Detect which cell encompasses the target text, then output its (x, y) center coordinate. 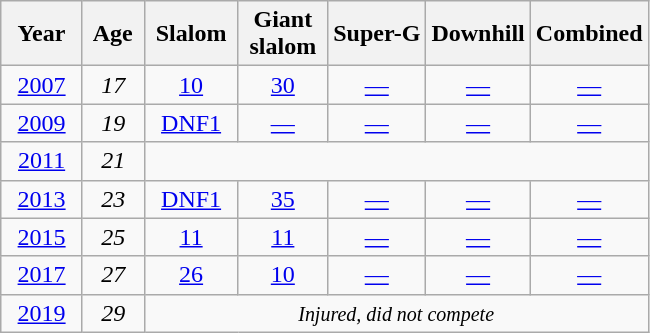
19 (113, 123)
2017 (42, 275)
Super-G (377, 34)
2007 (42, 85)
Downhill (478, 34)
2015 (42, 237)
27 (113, 275)
2013 (42, 199)
29 (113, 313)
2011 (42, 161)
Slalom (191, 34)
2019 (42, 313)
Year (42, 34)
23 (113, 199)
35 (283, 199)
Giant slalom (283, 34)
Injured, did not compete (396, 313)
Age (113, 34)
17 (113, 85)
21 (113, 161)
30 (283, 85)
25 (113, 237)
26 (191, 275)
2009 (42, 123)
Combined (589, 34)
